Find where the given text appears and provide that cell's center as [x, y] coordinate. 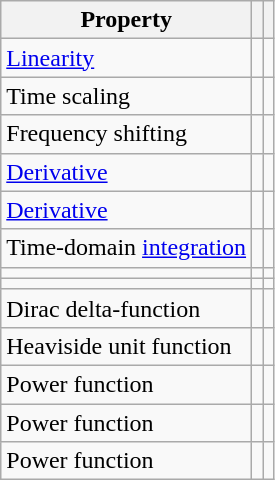
Property [126, 20]
Time scaling [126, 96]
Heaviside unit function [126, 346]
Time-domain integration [126, 248]
Dirac delta-function [126, 308]
Frequency shifting [126, 134]
Linearity [126, 58]
